From the cell containing the given text, extract its center point as (X, Y) coordinate. 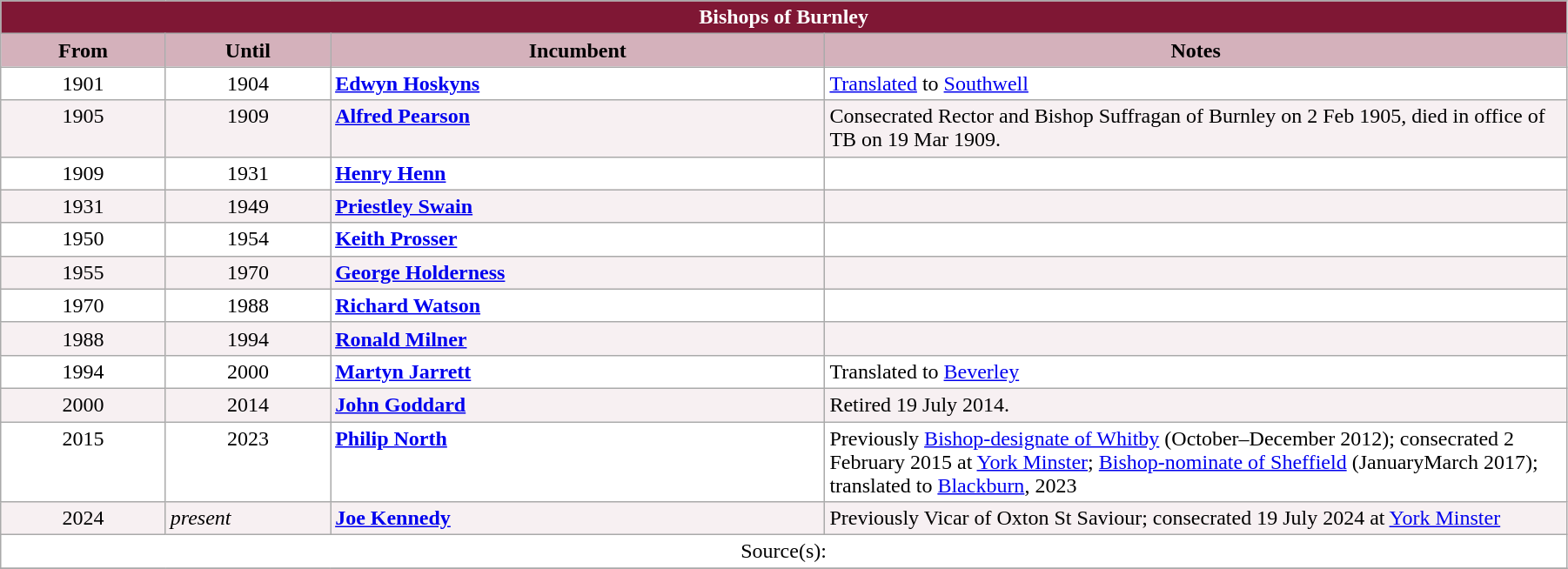
Retired 19 July 2014. (1196, 405)
Priestley Swain (578, 206)
Notes (1196, 50)
Ronald Milner (578, 338)
present (247, 519)
1955 (84, 272)
Source(s): (784, 552)
Edwyn Hoskyns (578, 84)
Bishops of Burnley (784, 17)
Consecrated Rector and Bishop Suffragan of Burnley on 2 Feb 1905, died in office of TB on 19 Mar 1909. (1196, 129)
2015 (84, 461)
Martyn Jarrett (578, 372)
1905 (84, 129)
From (84, 50)
Previously Vicar of Oxton St Saviour; consecrated 19 July 2024 at York Minster (1196, 519)
1901 (84, 84)
Until (247, 50)
1954 (247, 239)
Henry Henn (578, 173)
1950 (84, 239)
Joe Kennedy (578, 519)
John Goddard (578, 405)
Translated to Beverley (1196, 372)
Incumbent (578, 50)
1904 (247, 84)
Richard Watson (578, 305)
Philip North (578, 461)
George Holderness (578, 272)
Translated to Southwell (1196, 84)
2023 (247, 461)
1949 (247, 206)
2014 (247, 405)
Alfred Pearson (578, 129)
2024 (84, 519)
Keith Prosser (578, 239)
